Detect which cell encompasses the target text, then output its [X, Y] center coordinate. 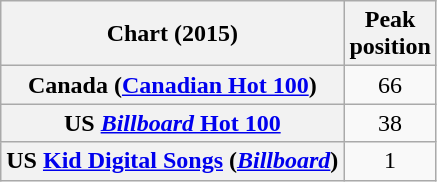
1 [390, 161]
38 [390, 123]
Peakposition [390, 34]
US Billboard Hot 100 [172, 123]
66 [390, 85]
US Kid Digital Songs (Billboard) [172, 161]
Chart (2015) [172, 34]
Canada (Canadian Hot 100) [172, 85]
